Pinpoint the cell where the given text exists, returning its [x, y] midpoint coordinate. 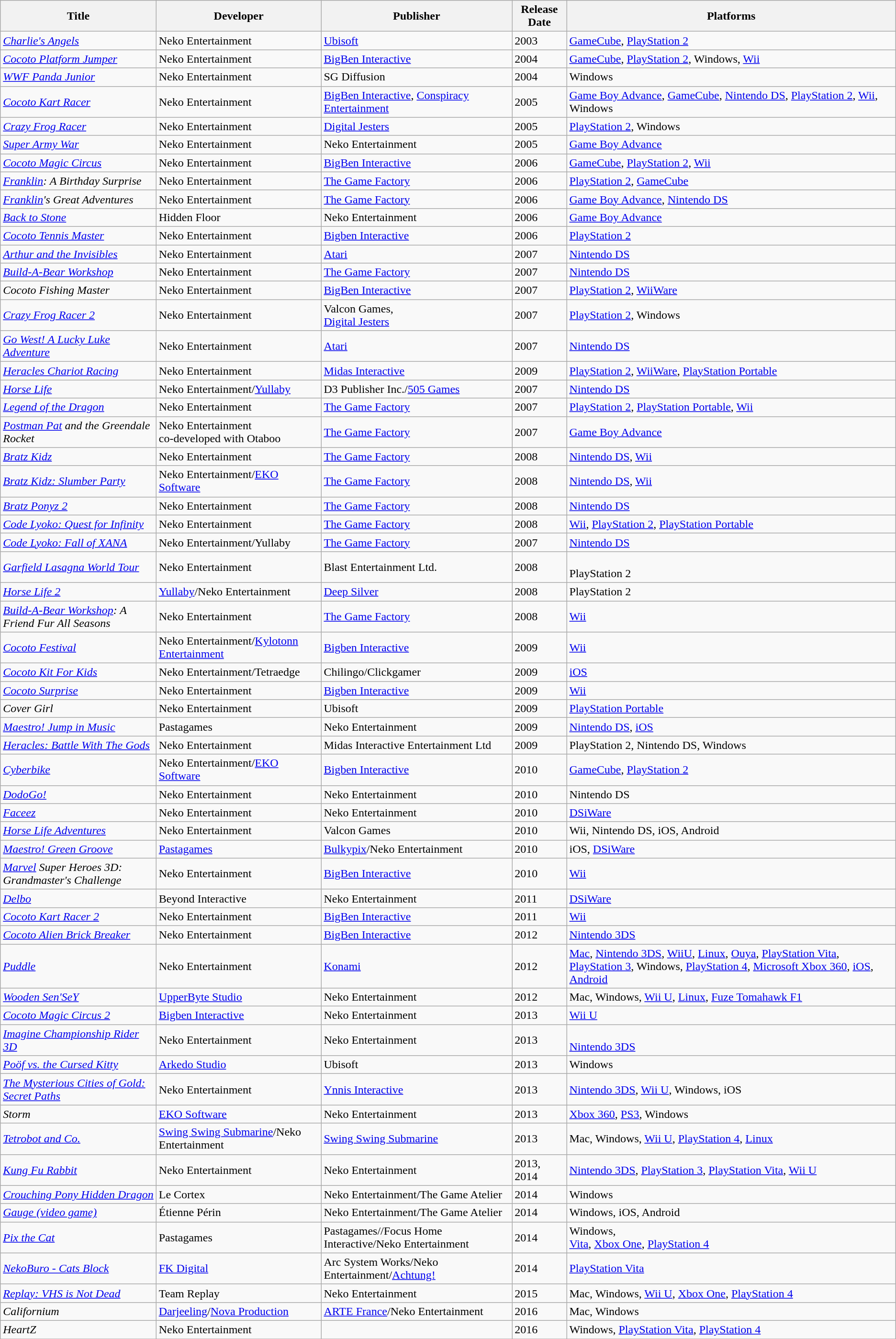
GameCube, PlayStation 2, Wii [731, 163]
Gauge (video game) [78, 1213]
Bratz Ponyz 2 [78, 506]
Windows, iOS, Android [731, 1213]
Pastagames//Focus Home Interactive/Neko Entertainment [416, 1238]
PlayStation 2, Nintendo DS, Windows [731, 745]
Developer [238, 16]
Crouching Pony Hidden Dragon [78, 1194]
Nintendo 3DS, Wii U, Windows, iOS [731, 1089]
Maestro! Green Groove [78, 849]
Cocoto Platform Jumper [78, 59]
Marvel Super Heroes 3D: Grandmaster's Challenge [78, 874]
Neko Entertainment co-developed with Otaboo [238, 432]
Storm [78, 1114]
Title [78, 16]
Release Date [539, 16]
Game Boy Advance, GameCube, Nintendo DS, PlayStation 2, Wii, Windows [731, 101]
Wii U [731, 1015]
Cocoto Kit For Kids [78, 672]
Publisher [416, 16]
Build-A-Bear Workshop [78, 272]
Valcon Games,Digital Jesters [416, 315]
Swing Swing Submarine [416, 1139]
Le Cortex [238, 1194]
Mac, Windows, Wii U, PlayStation 4, Linux [731, 1139]
Garfield Lasagna World Tour [78, 567]
Arc System Works/Neko Entertainment/Achtung! [416, 1268]
Cocoto Kart Racer [78, 101]
2013, 2014 [539, 1170]
Xbox 360, PS3, Windows [731, 1114]
Cocoto Tennis Master [78, 235]
Delbo [78, 898]
Cocoto Fishing Master [78, 290]
Nintendo DS, iOS [731, 727]
PlayStation 2, PlayStation Portable, Wii [731, 407]
Replay: VHS is Not Dead [78, 1293]
HeartZ [78, 1329]
Cocoto Surprise [78, 691]
Neko Entertainment/Kylotonn Entertainment [238, 648]
Code Lyoko: Quest for Infinity [78, 524]
Kung Fu Rabbit [78, 1170]
Étienne Périn [238, 1213]
Build-A-Bear Workshop: A Friend Fur All Seasons [78, 616]
Hidden Floor [238, 217]
Nintendo 3DS, PlayStation 3, PlayStation Vita, Wii U [731, 1170]
Midas Interactive Entertainment Ltd [416, 745]
Go West! A Lucky Luke Adventure [78, 346]
Wii, PlayStation 2, PlayStation Portable [731, 524]
Bratz Kidz: Slumber Party [78, 481]
Cyberbike [78, 770]
Back to Stone [78, 217]
Cocoto Magic Circus 2 [78, 1015]
Crazy Frog Racer [78, 126]
Chilingo/Clickgamer [416, 672]
Yullaby/Neko Entertainment [238, 591]
Cocoto Magic Circus [78, 163]
Bratz Kidz [78, 457]
Konami [416, 966]
Code Lyoko: Fall of XANA [78, 542]
DodoGo! [78, 794]
Cover Girl [78, 709]
Arkedo Studio [238, 1065]
ARTE France/Neko Entertainment [416, 1311]
Californium [78, 1311]
Heracles: Battle With The Gods [78, 745]
Windows,Vita, Xbox One, PlayStation 4 [731, 1238]
Cocoto Alien Brick Breaker [78, 935]
PlayStation Portable [731, 709]
PlayStation Vita [731, 1268]
iOS [731, 672]
Blast Entertainment Ltd. [416, 567]
GameCube, PlayStation 2, Windows, Wii [731, 59]
Mac, Nintendo 3DS, WiiU, Linux, Ouya, PlayStation Vita, PlayStation 3, Windows, PlayStation 4, Microsoft Xbox 360, iOS, Android [731, 966]
Puddle [78, 966]
Cocoto Festival [78, 648]
Arthur and the Invisibles [78, 254]
Team Replay [238, 1293]
Mac, Windows, Wii U, Xbox One, PlayStation 4 [731, 1293]
Franklin: A Birthday Surprise [78, 181]
Heracles Chariot Racing [78, 371]
Legend of the Dragon [78, 407]
Charlie's Angels [78, 41]
Beyond Interactive [238, 898]
Crazy Frog Racer 2 [78, 315]
Ynnis Interactive [416, 1089]
Wooden Sen'SeY [78, 997]
Digital Jesters [416, 126]
Swing Swing Submarine/Neko Entertainment [238, 1139]
Windows, PlayStation Vita, PlayStation 4 [731, 1329]
Imagine Championship Rider 3D [78, 1040]
The Mysterious Cities of Gold: Secret Paths [78, 1089]
Deep Silver [416, 591]
Wii, Nintendo DS, iOS, Android [731, 831]
iOS, DSiWare [731, 849]
Horse Life 2 [78, 591]
Horse Life Adventures [78, 831]
NekoBuro - Cats Block [78, 1268]
D3 Publisher Inc./505 Games [416, 389]
Midas Interactive [416, 371]
2003 [539, 41]
PlayStation 2, WiiWare [731, 290]
Maestro! Jump in Music [78, 727]
Faceez [78, 813]
BigBen Interactive, Conspiracy Entertainment [416, 101]
WWF Panda Junior [78, 77]
Cocoto Kart Racer 2 [78, 916]
Horse Life [78, 389]
Game Boy Advance, Nintendo DS [731, 199]
Neko Entertainment/Tetraedge [238, 672]
Pix the Cat [78, 1238]
Poöf vs. the Cursed Kitty [78, 1065]
PlayStation 2, GameCube [731, 181]
Platforms [731, 16]
Postman Pat and the Greendale Rocket [78, 432]
PlayStation 2, WiiWare, PlayStation Portable [731, 371]
UpperByte Studio [238, 997]
Bulkypix/Neko Entertainment [416, 849]
EKO Software [238, 1114]
Tetrobot and Co. [78, 1139]
Valcon Games [416, 831]
Franklin's Great Adventures [78, 199]
Super Army War [78, 145]
FK Digital [238, 1268]
Mac, Windows [731, 1311]
Darjeeling/Nova Production [238, 1311]
2015 [539, 1293]
Mac, Windows, Wii U, Linux, Fuze Tomahawk F1 [731, 997]
SG Diffusion [416, 77]
